Extract the (X, Y) coordinate from the center of the cell holding the provided text.  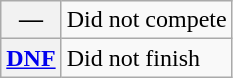
Did not compete (146, 20)
Did not finish (146, 58)
— (31, 20)
DNF (31, 58)
